From the cell containing the given text, extract its center point as (x, y) coordinate. 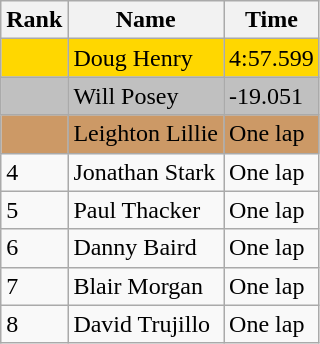
-19.051 (272, 96)
Will Posey (146, 96)
Name (146, 20)
David Trujillo (146, 324)
4:57.599 (272, 58)
6 (34, 248)
Time (272, 20)
Jonathan Stark (146, 172)
8 (34, 324)
Doug Henry (146, 58)
4 (34, 172)
Leighton Lillie (146, 134)
Blair Morgan (146, 286)
Danny Baird (146, 248)
5 (34, 210)
7 (34, 286)
Paul Thacker (146, 210)
Rank (34, 20)
